Return (x, y) of the center of cell containing provided text 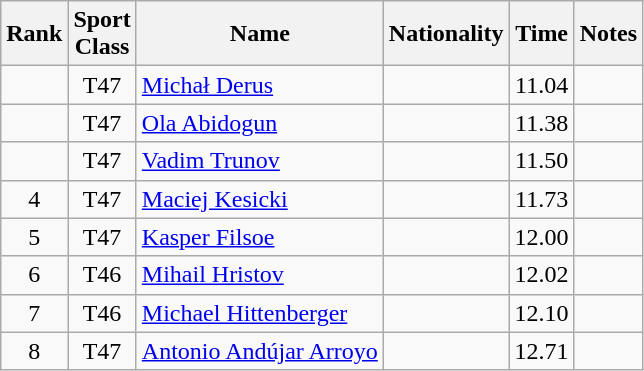
Michael Hittenberger (260, 313)
Time (542, 34)
Maciej Kesicki (260, 199)
8 (34, 351)
11.73 (542, 199)
7 (34, 313)
6 (34, 275)
Nationality (446, 34)
Notes (608, 34)
Antonio Andújar Arroyo (260, 351)
11.04 (542, 85)
12.10 (542, 313)
Mihail Hristov (260, 275)
SportClass (102, 34)
4 (34, 199)
12.02 (542, 275)
5 (34, 237)
Kasper Filsoe (260, 237)
Name (260, 34)
Vadim Trunov (260, 161)
Michał Derus (260, 85)
11.50 (542, 161)
12.71 (542, 351)
11.38 (542, 123)
Rank (34, 34)
Ola Abidogun (260, 123)
12.00 (542, 237)
